Determine the (X, Y) coordinate at the center of the cell enclosing the given text.  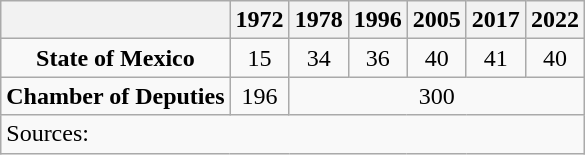
15 (260, 58)
196 (260, 96)
36 (378, 58)
Chamber of Deputies (116, 96)
2022 (554, 20)
1978 (318, 20)
2005 (436, 20)
Sources: (293, 134)
1996 (378, 20)
300 (436, 96)
34 (318, 58)
41 (496, 58)
State of Mexico (116, 58)
2017 (496, 20)
1972 (260, 20)
